Determine the (x, y) coordinate at the center of the cell enclosing the given text.  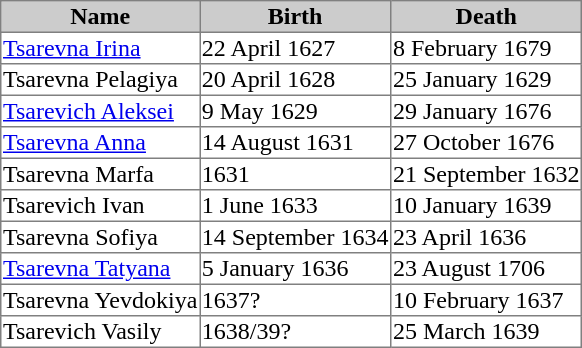
Tsarevna Yevdokiya (100, 300)
1 June 1633 (296, 206)
Death (486, 17)
1638/39? (296, 332)
Tsarevich Ivan (100, 206)
23 April 1636 (486, 237)
29 January 1676 (486, 111)
10 February 1637 (486, 300)
Tsarevna Marfa (100, 174)
27 October 1676 (486, 143)
8 February 1679 (486, 48)
10 January 1639 (486, 206)
Tsarevna Anna (100, 143)
25 January 1629 (486, 80)
Tsarevich Vasily (100, 332)
Tsarevna Irina (100, 48)
Tsarevna Pelagiya (100, 80)
Tsarevna Tatyana (100, 269)
9 May 1629 (296, 111)
Tsarevna Sofiya (100, 237)
14 September 1634 (296, 237)
1637? (296, 300)
22 April 1627 (296, 48)
Tsarevich Aleksei (100, 111)
21 September 1632 (486, 174)
Name (100, 17)
1631 (296, 174)
20 April 1628 (296, 80)
Birth (296, 17)
23 August 1706 (486, 269)
14 August 1631 (296, 143)
5 January 1636 (296, 269)
25 March 1639 (486, 332)
